From the cell containing the given text, extract its center point as [x, y] coordinate. 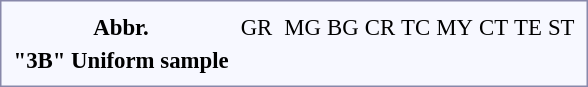
CR [380, 27]
ST [561, 27]
TC [416, 27]
MG [303, 27]
GR [256, 27]
"3B" Uniform sample [121, 60]
Abbr. [121, 27]
BG [344, 27]
TE [528, 27]
CT [493, 27]
MY [455, 27]
